Search for the cell housing the specified text and yield its (x, y) center coordinate. 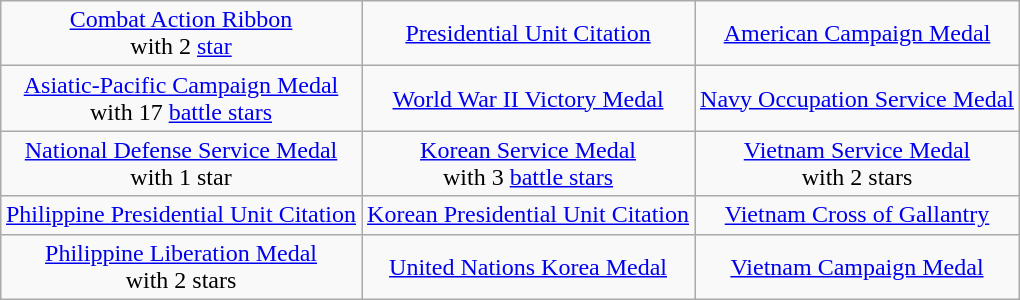
Asiatic-Pacific Campaign Medal with 17 battle stars (180, 98)
Presidential Unit Citation (528, 34)
Philippine Liberation Medal with 2 stars (180, 266)
American Campaign Medal (858, 34)
Vietnam Cross of Gallantry (858, 215)
United Nations Korea Medal (528, 266)
World War II Victory Medal (528, 98)
Philippine Presidential Unit Citation (180, 215)
Vietnam Service Medal with 2 stars (858, 164)
Combat Action Ribbon with 2 star (180, 34)
National Defense Service Medal with 1 star (180, 164)
Navy Occupation Service Medal (858, 98)
Vietnam Campaign Medal (858, 266)
Korean Presidential Unit Citation (528, 215)
Korean Service Medal with 3 battle stars (528, 164)
